Scan for the cell matching the given text and deliver its [x, y] coordinate at center. 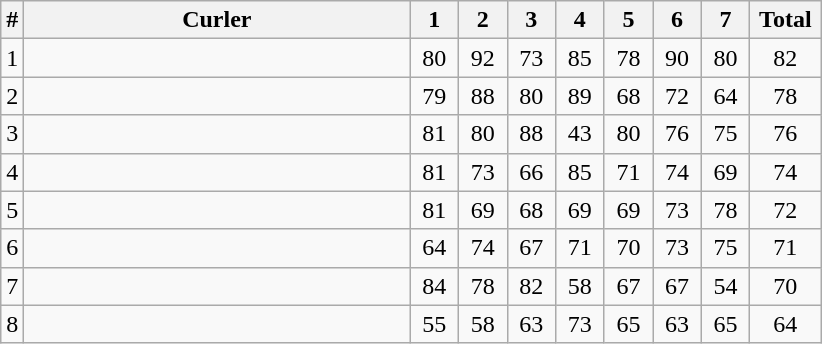
84 [434, 286]
79 [434, 96]
43 [580, 134]
Total [786, 20]
90 [678, 58]
# [12, 20]
55 [434, 324]
92 [482, 58]
Curler [217, 20]
89 [580, 96]
66 [532, 172]
54 [726, 286]
8 [12, 324]
